Identify which cell holds the provided text, then report its (x, y) central coordinate. 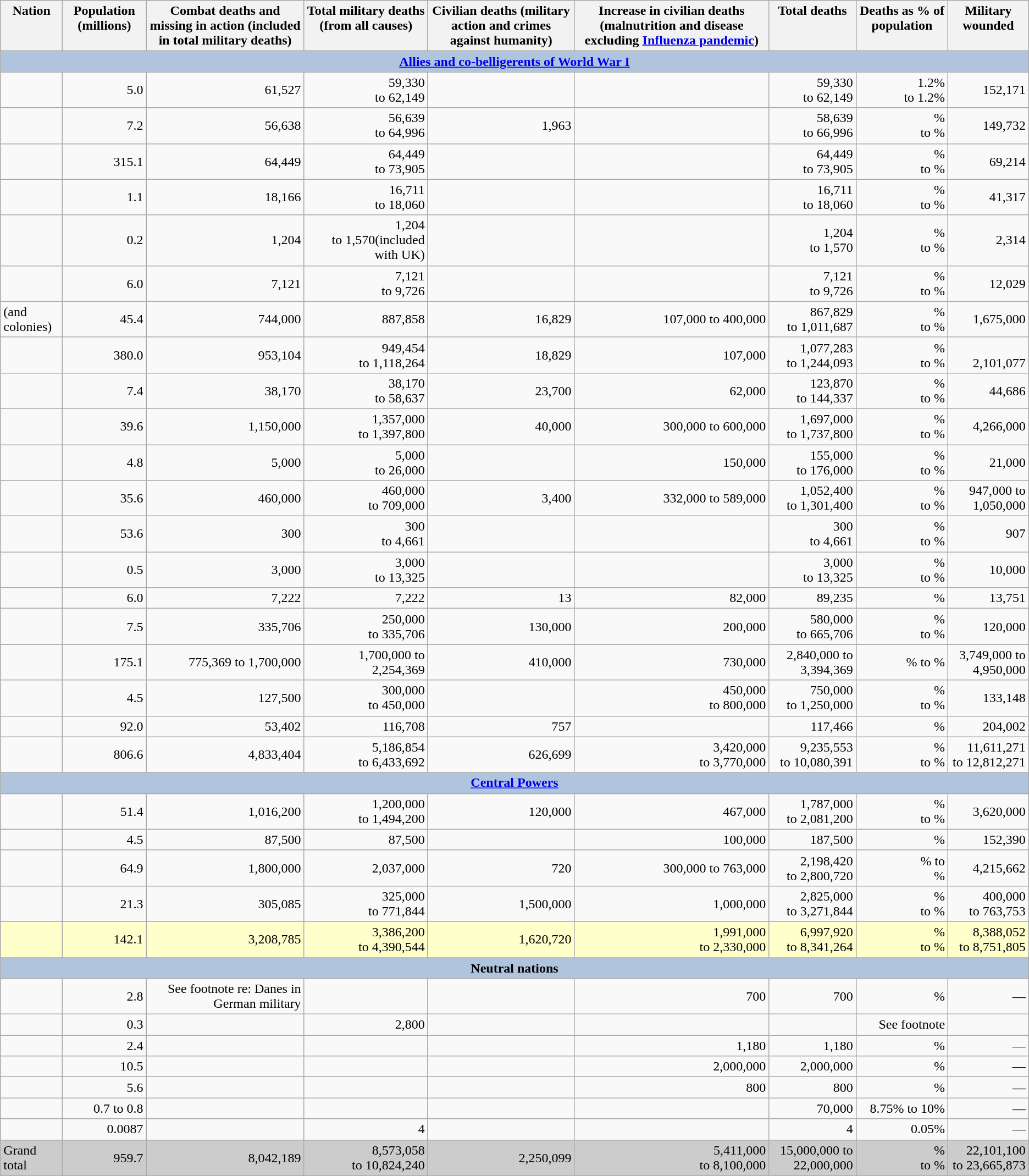
35.6 (104, 498)
10.5 (104, 1067)
450,000to 800,000 (672, 698)
0.05% (901, 1129)
3,400 (501, 498)
1,204 to 1,570(included with UK) (366, 240)
7,121 (225, 284)
61,527 (225, 90)
4,215,662 (988, 868)
806.6 (104, 754)
5,186,854 to 6,433,692 (366, 754)
8,573,058 to 10,824,240 (366, 1158)
1,204to 1,570 (812, 240)
335,706 (225, 627)
907 (988, 534)
720 (501, 868)
2,825,000 to 3,271,844 (812, 904)
187,500 (812, 840)
2,314 (988, 240)
1,052,400 to 1,301,400 (812, 498)
53.6 (104, 534)
152,171 (988, 90)
123,870to 144,337 (812, 390)
152,390 (988, 840)
4,833,404 (225, 754)
300,000to 450,000 (366, 698)
380.0 (104, 355)
200,000 (672, 627)
13,751 (988, 598)
5.6 (104, 1087)
22,101,100 to 23,665,873 (988, 1158)
1,700,000 to2,254,369 (366, 662)
116,708 (366, 726)
300,000 to 763,000 (672, 868)
117,466 (812, 726)
1,150,000 (225, 427)
750,000 to 1,250,000 (812, 698)
See footnote re: Danes in German military (225, 996)
6,997,920 to 8,341,264 (812, 939)
92.0 (104, 726)
5,411,000 to 8,100,000 (672, 1158)
56,639 to 64,996 (366, 125)
51.4 (104, 811)
Allies and co-belligerents of World War I (514, 62)
53,402 (225, 726)
5,000 to 26,000 (366, 462)
Nation (32, 26)
9,235,553 to 10,080,391 (812, 754)
1,204 (225, 240)
1,800,000 (225, 868)
89,235 (812, 598)
300 (225, 534)
867,829 to 1,011,687 (812, 319)
775,369 to 1,700,000 (225, 662)
70,000 (812, 1108)
2.8 (104, 996)
0.3 (104, 1025)
133,148 (988, 698)
7.2 (104, 125)
45.4 (104, 319)
4,266,000 (988, 427)
8,042,189 (225, 1158)
1,787,000 to 2,081,200 (812, 811)
1,016,200 (225, 811)
460,000 to 709,000 (366, 498)
5,000 (225, 462)
10,000 (988, 570)
332,000 to 589,000 (672, 498)
13 (501, 598)
21,000 (988, 462)
18,166 (225, 197)
62,000 (672, 390)
15,000,000 to 22,000,000 (812, 1158)
Total military deaths (from all causes) (366, 26)
39.6 (104, 427)
2,037,000 (366, 868)
155,000 to 176,000 (812, 462)
38,170to 58,637 (366, 390)
See footnote (901, 1025)
1,675,000 (988, 319)
130,000 (501, 627)
Deaths as % of population (901, 26)
626,699 (501, 754)
467,000 (672, 811)
3,000 (225, 570)
580,000 to 665,706 (812, 627)
107,000 (672, 355)
947,000 to 1,050,000 (988, 498)
1.2% to 1.2% (901, 90)
315.1 (104, 162)
949,454 to 1,118,264 (366, 355)
250,000 to 335,706 (366, 627)
18,829 (501, 355)
107,000 to 400,000 (672, 319)
953,104 (225, 355)
325,000 to 771,844 (366, 904)
56,638 (225, 125)
2,800 (366, 1025)
Central Powers (514, 783)
1.1 (104, 197)
1,357,000to 1,397,800 (366, 427)
410,000 (501, 662)
400,000 to 763,753 (988, 904)
204,002 (988, 726)
Total deaths (812, 26)
2,198,420 to 2,800,720 (812, 868)
69,214 (988, 162)
Increase in civilian deaths (malnutrition and disease excluding Influenza pandemic) (672, 26)
44,686 (988, 390)
58,639 to 66,996 (812, 125)
0.5 (104, 570)
8,388,052to 8,751,805 (988, 939)
305,085 (225, 904)
142.1 (104, 939)
3,420,000to 3,770,000 (672, 754)
Military wounded (988, 26)
64.9 (104, 868)
5.0 (104, 90)
100,000 (672, 840)
4.8 (104, 462)
8.75% to 10% (901, 1108)
16,829 (501, 319)
7.4 (104, 390)
Combat deaths and missing in action (included in total military deaths) (225, 26)
(and colonies) (32, 319)
150,000 (672, 462)
82,000 (672, 598)
300,000 to 600,000 (672, 427)
3,620,000 (988, 811)
11,611,271 to 12,812,271 (988, 754)
Grand total (32, 1158)
38,170 (225, 390)
23,700 (501, 390)
21.3 (104, 904)
64,449 (225, 162)
1,000,000 (672, 904)
1,077,283to 1,244,093 (812, 355)
41,317 (988, 197)
2,250,099 (501, 1158)
175.1 (104, 662)
12,029 (988, 284)
3,208,785 (225, 939)
959.7 (104, 1158)
Civilian deaths (military action and crimes against humanity) (501, 26)
3,386,200 to 4,390,544 (366, 939)
757 (501, 726)
40,000 (501, 427)
0.2 (104, 240)
0.7 to 0.8 (104, 1108)
127,500 (225, 698)
887,858 (366, 319)
1,963 (501, 125)
730,000 (672, 662)
3,749,000 to4,950,000 (988, 662)
1,697,000to 1,737,800 (812, 427)
744,000 (225, 319)
1,620,720 (501, 939)
7.5 (104, 627)
460,000 (225, 498)
1,500,000 (501, 904)
0.0087 (104, 1129)
1,200,000to 1,494,200 (366, 811)
149,732 (988, 125)
2,840,000 to3,394,369 (812, 662)
2,101,077 (988, 355)
Population (millions) (104, 26)
1,991,000 to 2,330,000 (672, 939)
2.4 (104, 1046)
Neutral nations (514, 968)
